Scan for the cell matching the given text and deliver its [X, Y] coordinate at center. 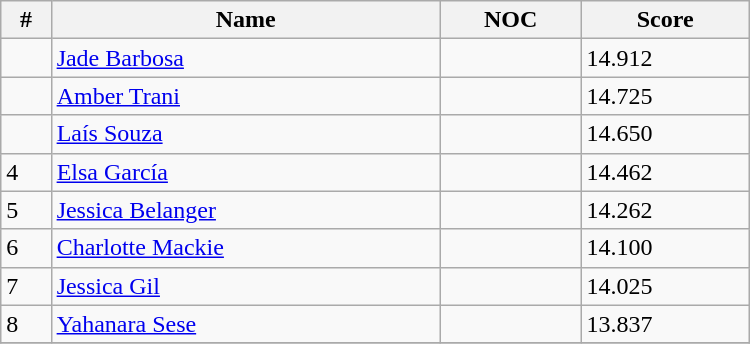
5 [26, 210]
14.462 [665, 172]
7 [26, 286]
14.650 [665, 134]
# [26, 20]
Score [665, 20]
Amber Trani [246, 96]
NOC [510, 20]
6 [26, 248]
8 [26, 324]
Jade Barbosa [246, 58]
14.025 [665, 286]
14.100 [665, 248]
Jessica Belanger [246, 210]
Name [246, 20]
13.837 [665, 324]
Laís Souza [246, 134]
14.725 [665, 96]
14.912 [665, 58]
Yahanara Sese [246, 324]
Elsa García [246, 172]
Charlotte Mackie [246, 248]
Jessica Gil [246, 286]
4 [26, 172]
14.262 [665, 210]
